Determine the [x, y] coordinate at the center of the cell enclosing the given text.  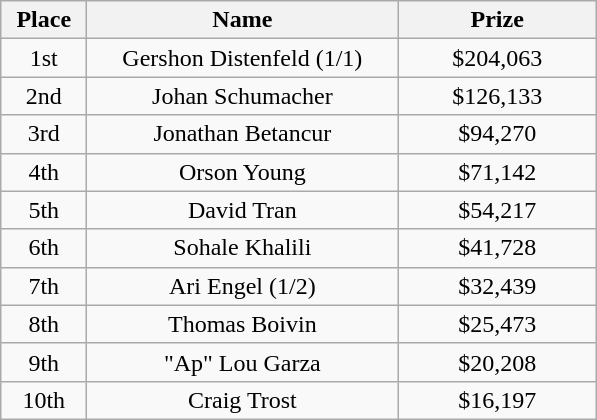
$94,270 [498, 134]
9th [44, 362]
Gershon Distenfeld (1/1) [242, 58]
$32,439 [498, 286]
5th [44, 210]
7th [44, 286]
1st [44, 58]
Craig Trost [242, 400]
8th [44, 324]
10th [44, 400]
David Tran [242, 210]
Orson Young [242, 172]
$204,063 [498, 58]
4th [44, 172]
Jonathan Betancur [242, 134]
$71,142 [498, 172]
$20,208 [498, 362]
$54,217 [498, 210]
"Ap" Lou Garza [242, 362]
Name [242, 20]
6th [44, 248]
Johan Schumacher [242, 96]
$41,728 [498, 248]
3rd [44, 134]
Place [44, 20]
Ari Engel (1/2) [242, 286]
2nd [44, 96]
$16,197 [498, 400]
Prize [498, 20]
$25,473 [498, 324]
$126,133 [498, 96]
Thomas Boivin [242, 324]
Sohale Khalili [242, 248]
